Identify which cell holds the provided text, then report its (X, Y) central coordinate. 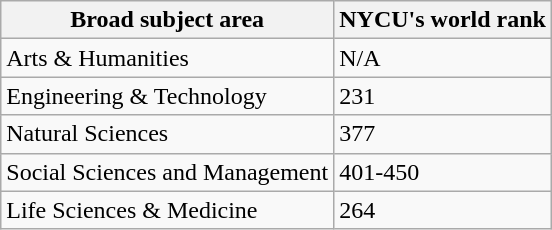
Life Sciences & Medicine (168, 210)
401-450 (443, 172)
231 (443, 96)
Arts & Humanities (168, 58)
Engineering & Technology (168, 96)
Natural Sciences (168, 134)
N/A (443, 58)
Social Sciences and Management (168, 172)
377 (443, 134)
Broad subject area (168, 20)
NYCU's world rank (443, 20)
264 (443, 210)
